Scan for the cell matching the given text and deliver its (x, y) coordinate at center. 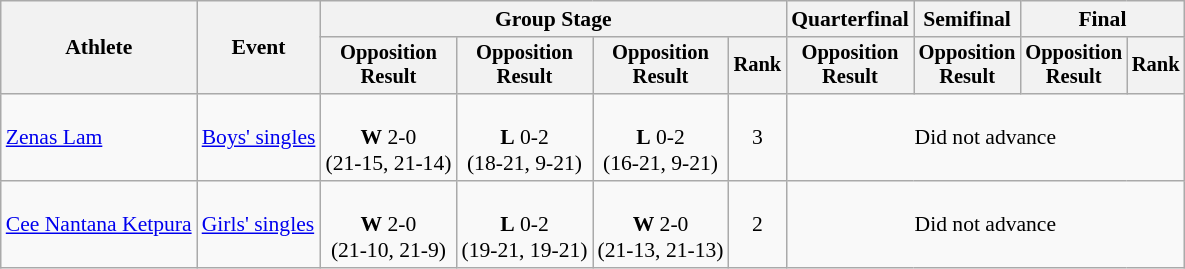
Quarterfinal (850, 19)
Semifinal (968, 19)
L 0-2(18-21, 9-21) (524, 138)
Girls' singles (259, 224)
W 2-0(21-10, 21-9) (388, 224)
Final (1102, 19)
L 0-2 (19-21, 19-21) (524, 224)
3 (758, 138)
W 2-0(21-13, 21-13) (660, 224)
2 (758, 224)
Group Stage (553, 19)
Cee Nantana Ketpura (99, 224)
W 2-0(21-15, 21-14) (388, 138)
Boys' singles (259, 138)
Zenas Lam (99, 138)
Event (259, 48)
L 0-2(16-21, 9-21) (660, 138)
Athlete (99, 48)
